Scan for the cell matching the given text and deliver its [X, Y] coordinate at center. 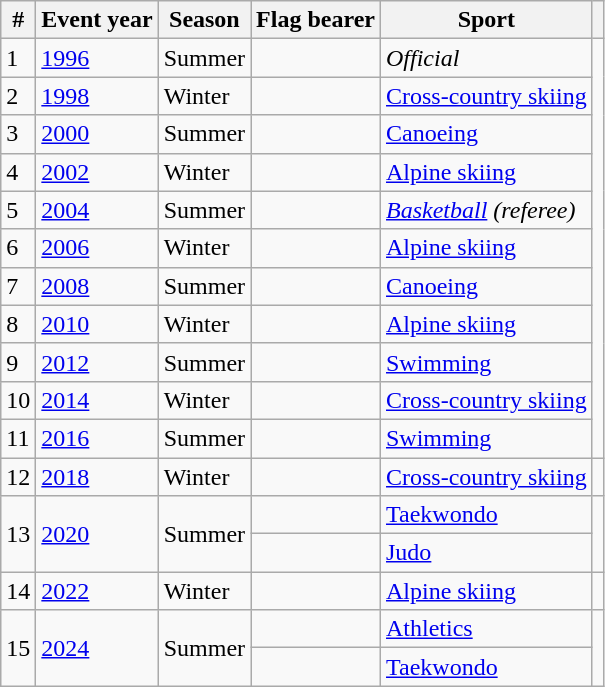
2 [18, 96]
Basketball (referee) [486, 210]
4 [18, 172]
2012 [97, 362]
2016 [97, 438]
2022 [97, 591]
2008 [97, 286]
2010 [97, 324]
10 [18, 400]
2018 [97, 477]
1998 [97, 96]
Season [204, 20]
9 [18, 362]
Judo [486, 553]
Sport [486, 20]
Event year [97, 20]
2000 [97, 134]
6 [18, 248]
2002 [97, 172]
2006 [97, 248]
1 [18, 58]
Athletics [486, 629]
12 [18, 477]
3 [18, 134]
Official [486, 58]
Flag bearer [316, 20]
14 [18, 591]
5 [18, 210]
7 [18, 286]
2014 [97, 400]
2024 [97, 648]
15 [18, 648]
2020 [97, 534]
8 [18, 324]
2004 [97, 210]
11 [18, 438]
1996 [97, 58]
# [18, 20]
13 [18, 534]
